Extract the (x, y) coordinate from the center of the cell holding the provided text.  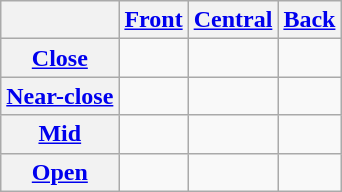
Back (310, 20)
Mid (60, 134)
Open (60, 172)
Front (154, 20)
Close (60, 58)
Near-close (60, 96)
Central (233, 20)
